Search for the cell housing the specified text and yield its [x, y] center coordinate. 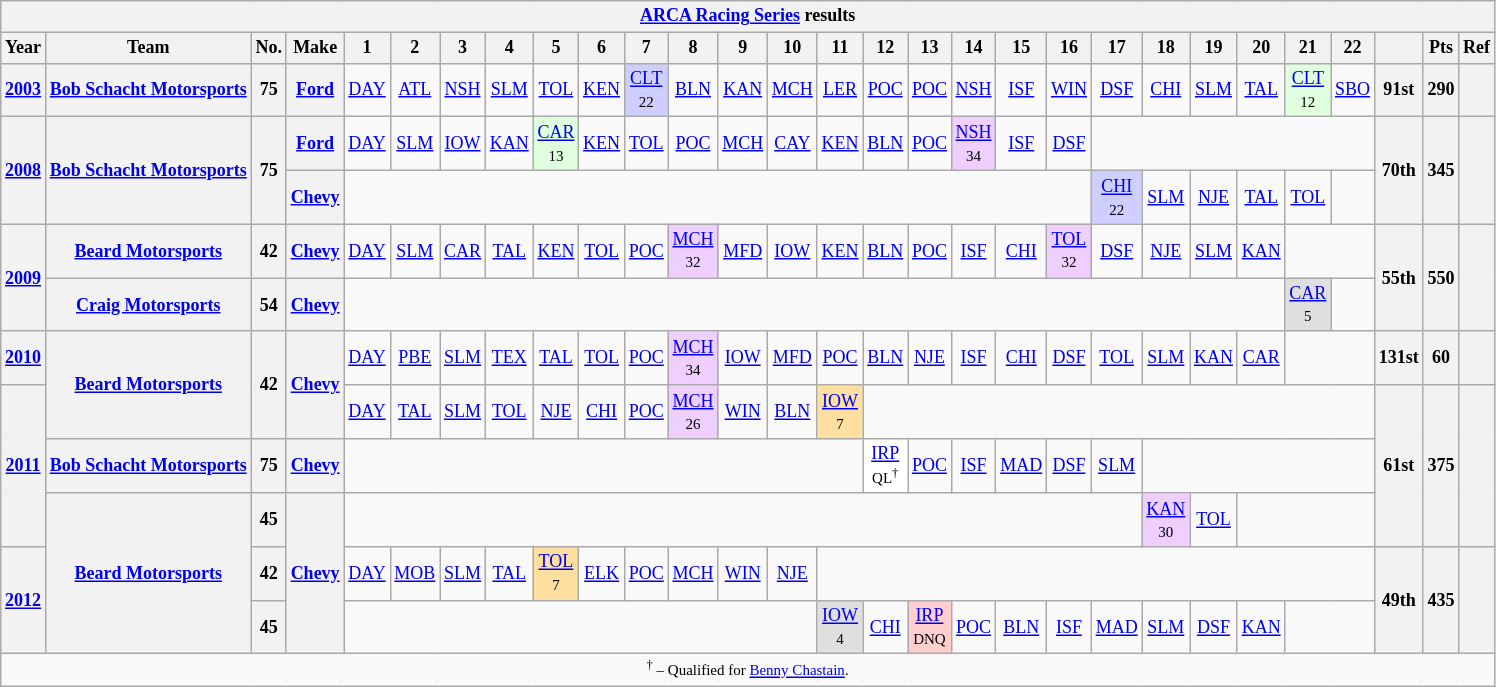
3 [463, 48]
IOW 4 [840, 627]
IOW 7 [840, 412]
ARCA Racing Series results [748, 16]
2012 [24, 600]
11 [840, 48]
16 [1070, 48]
LER [840, 90]
TOL 32 [1070, 251]
MOB [415, 574]
12 [886, 48]
22 [1353, 48]
No. [268, 48]
MCH 26 [693, 412]
KAN 30 [1166, 520]
Craig Motorsports [148, 305]
17 [1116, 48]
1 [367, 48]
SBO [1353, 90]
Pts [1441, 48]
10 [793, 48]
CAR 13 [556, 144]
4 [509, 48]
7 [646, 48]
2003 [24, 90]
ELK [602, 574]
15 [1022, 48]
CLT 12 [1308, 90]
2 [415, 48]
Ref [1477, 48]
2010 [24, 358]
290 [1441, 90]
IRP DNQ [930, 627]
CLT 22 [646, 90]
CHI 22 [1116, 197]
† – Qualified for Benny Chastain. [748, 670]
131st [1398, 358]
91st [1398, 90]
5 [556, 48]
CAR 5 [1308, 305]
21 [1308, 48]
Team [148, 48]
550 [1441, 278]
MCH 32 [693, 251]
19 [1214, 48]
60 [1441, 358]
9 [743, 48]
13 [930, 48]
54 [268, 305]
TEX [509, 358]
375 [1441, 466]
PBE [415, 358]
Year [24, 48]
14 [974, 48]
IRP QL† [886, 466]
49th [1398, 600]
345 [1441, 170]
8 [693, 48]
ATL [415, 90]
CAY [793, 144]
2008 [24, 170]
435 [1441, 600]
MCH 34 [693, 358]
TOL 7 [556, 574]
NSH 34 [974, 144]
6 [602, 48]
2009 [24, 278]
Make [315, 48]
18 [1166, 48]
61st [1398, 466]
70th [1398, 170]
20 [1261, 48]
55th [1398, 278]
2011 [24, 466]
